Pinpoint the cell where the given text exists, returning its [x, y] midpoint coordinate. 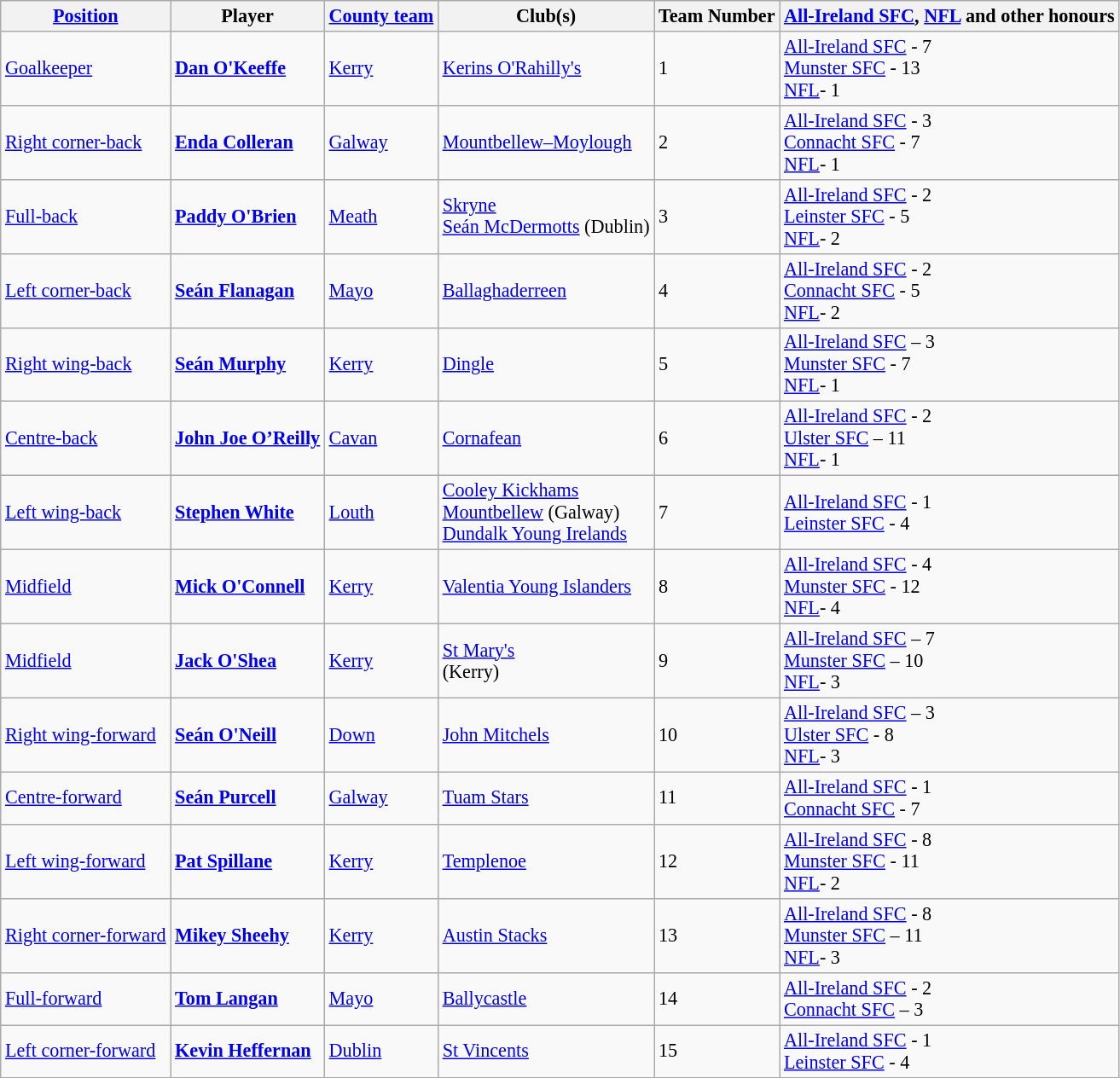
St Mary's (Kerry) [546, 660]
Left corner-back [85, 290]
Enda Colleran [247, 142]
All-Ireland SFC - 4 Munster SFC - 12 NFL- 4 [949, 587]
Kevin Heffernan [247, 1051]
John Mitchels [546, 735]
Seán Flanagan [247, 290]
8 [717, 587]
St Vincents [546, 1051]
All-Ireland SFC - 8 Munster SFC – 11 NFL- 3 [949, 935]
Meath [380, 217]
All-Ireland SFC, NFL and other honours [949, 16]
All-Ireland SFC - 8 Munster SFC - 11 NFL- 2 [949, 861]
Left wing-forward [85, 861]
6 [717, 438]
10 [717, 735]
All-Ireland SFC - 2 Connacht SFC - 5 NFL- 2 [949, 290]
Team Number [717, 16]
Mick O'Connell [247, 587]
Goalkeeper [85, 68]
Louth [380, 513]
Cooley Kickhams Mountbellew (Galway) Dundalk Young Irelands [546, 513]
7 [717, 513]
Templenoe [546, 861]
Kerins O'Rahilly's [546, 68]
Paddy O'Brien [247, 217]
Left wing-back [85, 513]
Right corner-forward [85, 935]
Dublin [380, 1051]
All-Ireland SFC - 7 Munster SFC - 13 NFL- 1 [949, 68]
John Joe O’Reilly [247, 438]
5 [717, 365]
2 [717, 142]
Seán Purcell [247, 798]
Centre-forward [85, 798]
Ballycastle [546, 998]
All-Ireland SFC – 7 Munster SFC – 10 NFL- 3 [949, 660]
Stephen White [247, 513]
Tuam Stars [546, 798]
Dingle [546, 365]
Dan O'Keeffe [247, 68]
Centre-back [85, 438]
Full-back [85, 217]
Down [380, 735]
13 [717, 935]
3 [717, 217]
Mikey Sheehy [247, 935]
Left corner-forward [85, 1051]
All-Ireland SFC - 2 Ulster SFC – 11 NFL- 1 [949, 438]
County team [380, 16]
4 [717, 290]
15 [717, 1051]
11 [717, 798]
Player [247, 16]
Seán Murphy [247, 365]
Ballaghaderreen [546, 290]
Seán O'Neill [247, 735]
All-Ireland SFC - 2 Leinster SFC - 5 NFL- 2 [949, 217]
Cornafean [546, 438]
All-Ireland SFC - 2 Connacht SFC – 3 [949, 998]
Right wing-forward [85, 735]
Valentia Young Islanders [546, 587]
9 [717, 660]
Cavan [380, 438]
Pat Spillane [247, 861]
Jack O'Shea [247, 660]
Position [85, 16]
Right wing-back [85, 365]
Skryne Seán McDermotts (Dublin) [546, 217]
Mountbellew–Moylough [546, 142]
All-Ireland SFC – 3 Ulster SFC - 8 NFL- 3 [949, 735]
Right corner-back [85, 142]
Tom Langan [247, 998]
12 [717, 861]
14 [717, 998]
1 [717, 68]
Full-forward [85, 998]
All-Ireland SFC - 1 Connacht SFC - 7 [949, 798]
All-Ireland SFC - 3 Connacht SFC - 7 NFL- 1 [949, 142]
Austin Stacks [546, 935]
Club(s) [546, 16]
All-Ireland SFC – 3 Munster SFC - 7 NFL- 1 [949, 365]
